Capture the cell that displays the provided text and extract its [X, Y] central coordinate. 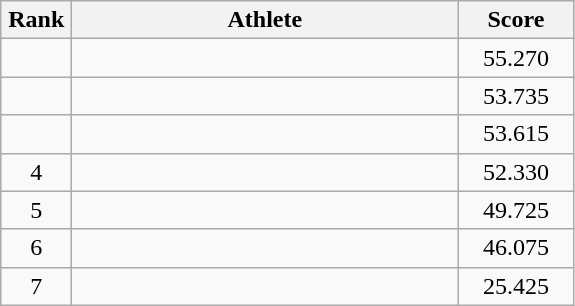
Rank [36, 20]
Score [516, 20]
55.270 [516, 58]
46.075 [516, 248]
6 [36, 248]
52.330 [516, 172]
49.725 [516, 210]
53.735 [516, 96]
4 [36, 172]
25.425 [516, 286]
7 [36, 286]
Athlete [265, 20]
5 [36, 210]
53.615 [516, 134]
